For the text-containing cell, return its midpoint in (X, Y) coordinate format. 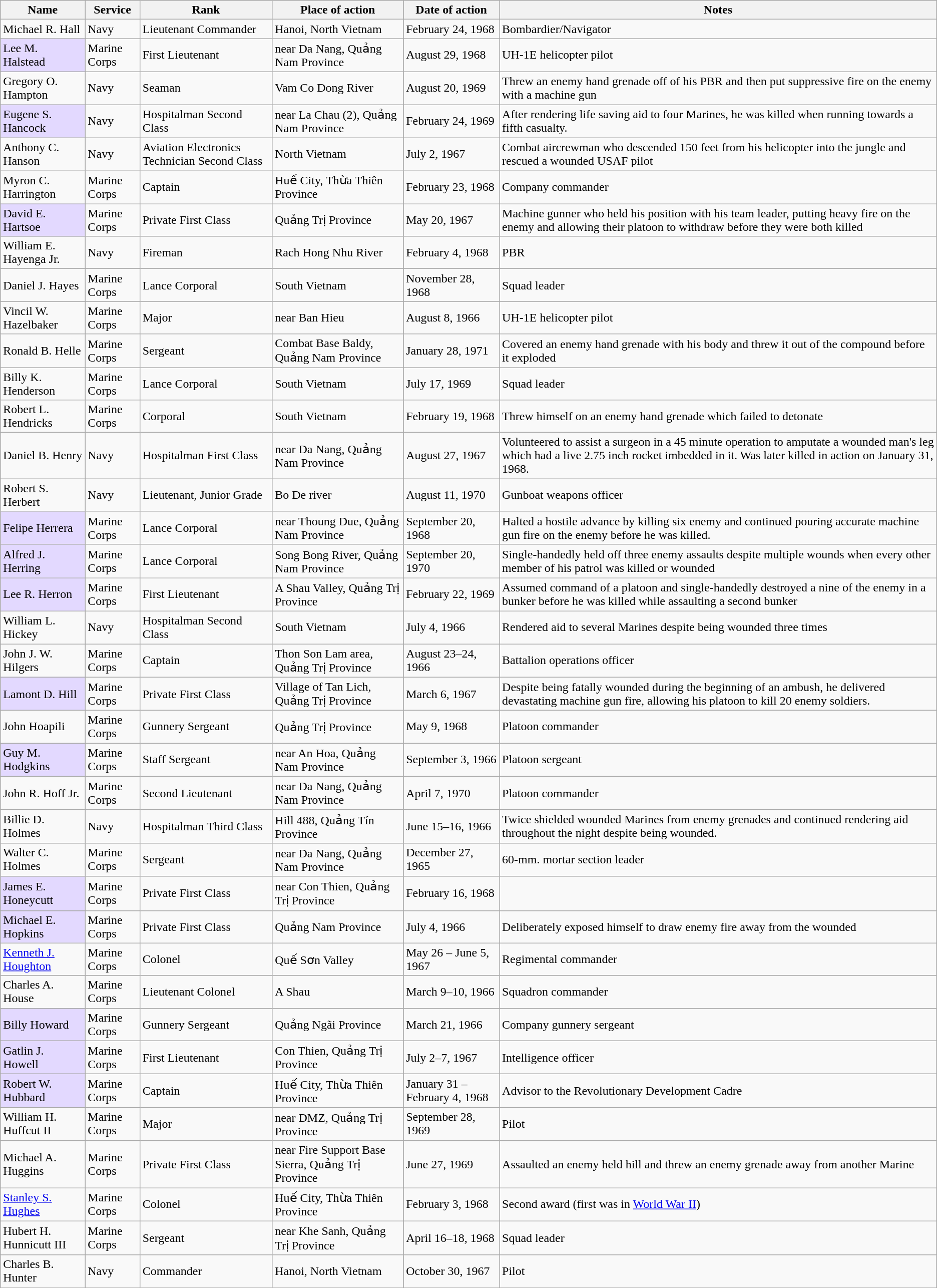
Lieutenant Colonel (206, 992)
William L. Hickey (43, 627)
August 8, 1966 (451, 317)
Combat aircrewman who descended 150 feet from his helicopter into the jungle and rescued a wounded USAF pilot (718, 154)
Myron C. Harrington (43, 187)
Rach Hong Nhu River (338, 252)
Michael R. Hall (43, 29)
Battalion operations officer (718, 661)
Stanley S. Hughes (43, 1205)
February 24, 1969 (451, 121)
near Khe Sanh, Quảng Trị Province (338, 1238)
Covered an enemy hand grenade with his body and threw it out of the compound before it exploded (718, 351)
Company gunnery sergeant (718, 1025)
Robert L. Hendricks (43, 417)
John Hoapili (43, 727)
Gunboat weapons officer (718, 495)
Gatlin J. Howell (43, 1058)
Advisor to the Revolutionary Development Cadre (718, 1091)
August 20, 1969 (451, 88)
Corporal (206, 417)
July 17, 1969 (451, 384)
March 6, 1967 (451, 694)
Walter C. Holmes (43, 859)
near La Chau (2), Quảng Nam Province (338, 121)
September 28, 1969 (451, 1124)
Assumed command of a platoon and single-handedly destroyed a nine of the enemy in a bunker before he was killed while assaulting a second bunker (718, 595)
Hospitalman First Class (206, 456)
June 27, 1969 (451, 1164)
Charles B. Hunter (43, 1271)
Michael E. Hopkins (43, 926)
Seaman (206, 88)
Rendered aid to several Marines despite being wounded three times (718, 627)
September 3, 1966 (451, 760)
Notes (718, 10)
near An Hoa, Quảng Nam Province (338, 760)
Hill 488, Quảng Tín Province (338, 826)
Daniel J. Hayes (43, 285)
Aviation Electronics Technician Second Class (206, 154)
Regimental commander (718, 959)
Alfred J. Herring (43, 561)
Quế Sơn Valley (338, 959)
September 20, 1968 (451, 528)
February 23, 1968 (451, 187)
Name (43, 10)
Hubert H. Hunnicutt III (43, 1238)
Lee R. Herron (43, 595)
After rendering life saving aid to four Marines, he was killed when running towards a fifth casualty. (718, 121)
May 20, 1967 (451, 220)
Daniel B. Henry (43, 456)
Platoon sergeant (718, 760)
May 26 – June 5, 1967 (451, 959)
Billy K. Henderson (43, 384)
March 21, 1966 (451, 1025)
Twice shielded wounded Marines from enemy grenades and continued rendering aid throughout the night despite being wounded. (718, 826)
Michael A. Huggins (43, 1164)
February 16, 1968 (451, 893)
Service (112, 10)
60-mm. mortar section leader (718, 859)
August 27, 1967 (451, 456)
March 9–10, 1966 (451, 992)
Second award (first was in World War II) (718, 1205)
Date of action (451, 10)
Place of action (338, 10)
December 27, 1965 (451, 859)
November 28, 1968 (451, 285)
Bombardier/Navigator (718, 29)
near Con Thien, Quảng Trị Province (338, 893)
Thon Son Lam area, Quảng Trị Province (338, 661)
Eugene S. Hancock (43, 121)
Fireman (206, 252)
Threw himself on an enemy hand grenade which failed to detonate (718, 417)
Ronald B. Helle (43, 351)
October 30, 1967 (451, 1271)
Billie D. Holmes (43, 826)
Robert W. Hubbard (43, 1091)
Charles A. House (43, 992)
July 2, 1967 (451, 154)
August 11, 1970 (451, 495)
February 19, 1968 (451, 417)
August 29, 1968 (451, 55)
Single-handedly held off three enemy assaults despite multiple wounds when every other member of his patrol was killed or wounded (718, 561)
February 24, 1968 (451, 29)
January 28, 1971 (451, 351)
February 4, 1968 (451, 252)
Company commander (718, 187)
Felipe Herrera (43, 528)
May 9, 1968 (451, 727)
Commander (206, 1271)
Billy Howard (43, 1025)
Con Thien, Quảng Trị Province (338, 1058)
April 7, 1970 (451, 793)
Gregory O. Hampton (43, 88)
Deliberately exposed himself to draw enemy fire away from the wounded (718, 926)
A Shau (338, 992)
David E. Hartsoe (43, 220)
February 3, 1968 (451, 1205)
A Shau Valley, Quảng Trị Province (338, 595)
William H. Huffcut II (43, 1124)
James E. Honeycutt (43, 893)
Staff Sergeant (206, 760)
Anthony C. Hanson (43, 154)
John R. Hoff Jr. (43, 793)
Vincil W. Hazelbaker (43, 317)
Lamont D. Hill (43, 694)
Assaulted an enemy held hill and threw an enemy grenade away from another Marine (718, 1164)
near DMZ, Quảng Trị Province (338, 1124)
Second Lieutenant (206, 793)
Intelligence officer (718, 1058)
near Fire Support Base Sierra, Quảng Trị Province (338, 1164)
near Ban Hieu (338, 317)
Combat Base Baldy, Quảng Nam Province (338, 351)
Quảng Nam Province (338, 926)
Lieutenant, Junior Grade (206, 495)
July 2–7, 1967 (451, 1058)
August 23–24, 1966 (451, 661)
near Thoung Due, Quảng Nam Province (338, 528)
April 16–18, 1968 (451, 1238)
February 22, 1969 (451, 595)
William E. Hayenga Jr. (43, 252)
January 31 – February 4, 1968 (451, 1091)
Hospitalman Third Class (206, 826)
Squadron commander (718, 992)
North Vietnam (338, 154)
Village of Tan Lich, Quảng Trị Province (338, 694)
June 15–16, 1966 (451, 826)
Vam Co Dong River (338, 88)
September 20, 1970 (451, 561)
Lieutenant Commander (206, 29)
Halted a hostile advance by killing six enemy and continued pouring accurate machine gun fire on the enemy before he was killed. (718, 528)
Kenneth J. Houghton (43, 959)
John J. W. Hilgers (43, 661)
Guy M. Hodgkins (43, 760)
Lee M. Halstead (43, 55)
Robert S. Herbert (43, 495)
Rank (206, 10)
Song Bong River, Quảng Nam Province (338, 561)
Bo De river (338, 495)
Threw an enemy hand grenade off of his PBR and then put suppressive fire on the enemy with a machine gun (718, 88)
Quảng Ngãi Province (338, 1025)
PBR (718, 252)
